For the text-containing cell, return its midpoint in [X, Y] coordinate format. 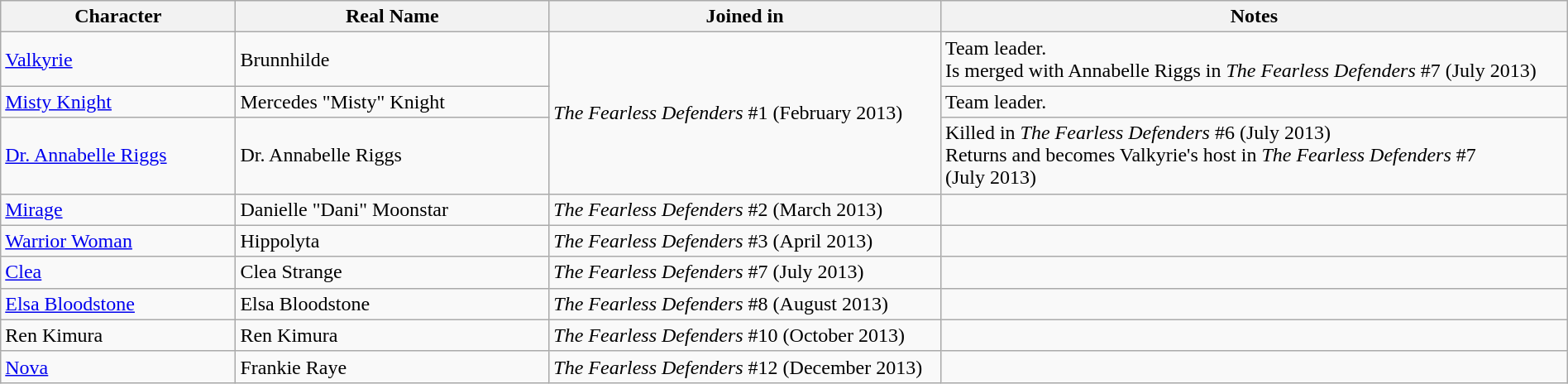
Mercedes "Misty" Knight [392, 102]
Notes [1254, 17]
The Fearless Defenders #10 (October 2013) [745, 335]
The Fearless Defenders #3 (April 2013) [745, 241]
Valkyrie [118, 60]
Real Name [392, 17]
The Fearless Defenders #7 (July 2013) [745, 272]
Clea Strange [392, 272]
Killed in The Fearless Defenders #6 (July 2013)Returns and becomes Valkyrie's host in The Fearless Defenders #7 (July 2013) [1254, 156]
Brunnhilde [392, 60]
Clea [118, 272]
Frankie Raye [392, 367]
Character [118, 17]
Hippolyta [392, 241]
Danielle "Dani" Moonstar [392, 209]
The Fearless Defenders #1 (February 2013) [745, 113]
Misty Knight [118, 102]
Joined in [745, 17]
Mirage [118, 209]
The Fearless Defenders #8 (August 2013) [745, 304]
The Fearless Defenders #2 (March 2013) [745, 209]
Team leader.Is merged with Annabelle Riggs in The Fearless Defenders #7 (July 2013) [1254, 60]
Nova [118, 367]
Warrior Woman [118, 241]
The Fearless Defenders #12 (December 2013) [745, 367]
Team leader. [1254, 102]
